From the cell containing the given text, extract its center point as [x, y] coordinate. 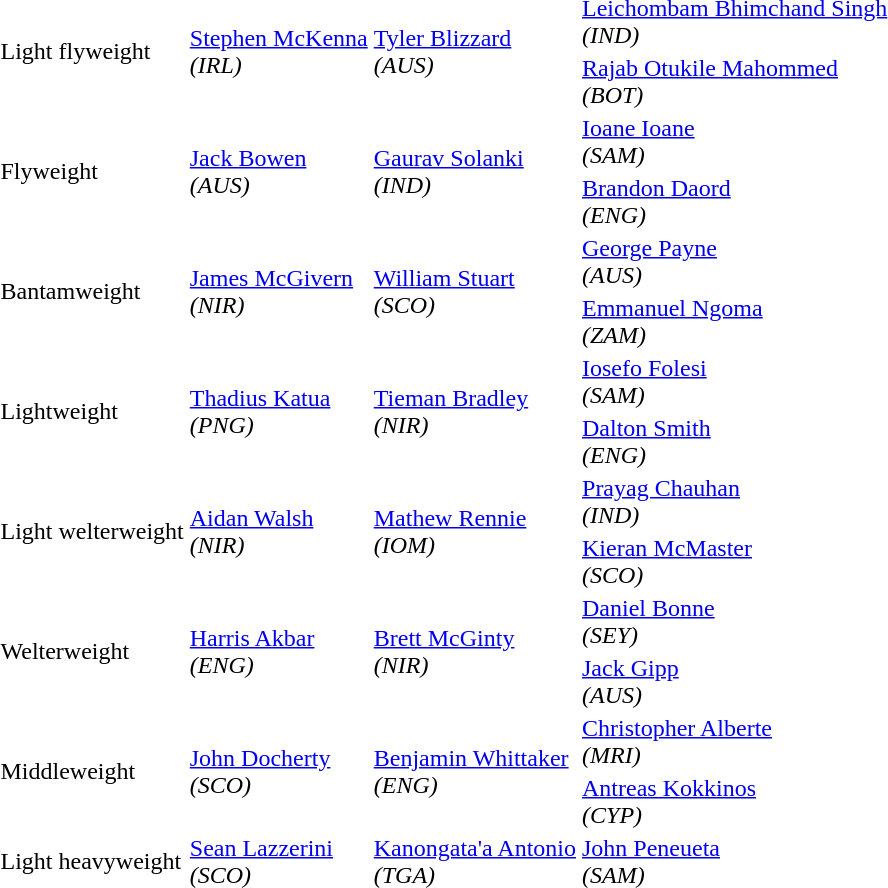
Thadius Katua (PNG) [278, 412]
James McGivern (NIR) [278, 292]
Brett McGinty (NIR) [474, 652]
Benjamin Whittaker (ENG) [474, 772]
Aidan Walsh (NIR) [278, 532]
Tieman Bradley (NIR) [474, 412]
Gaurav Solanki (IND) [474, 172]
Harris Akbar (ENG) [278, 652]
Mathew Rennie (IOM) [474, 532]
William Stuart (SCO) [474, 292]
Jack Bowen (AUS) [278, 172]
John Docherty (SCO) [278, 772]
